Determine the (x, y) coordinate at the center of the cell enclosing the given text.  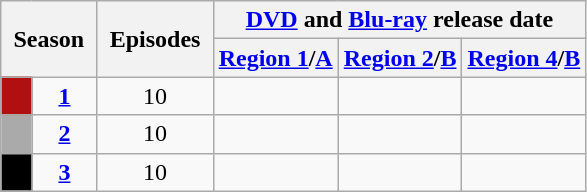
Region 4/B (524, 58)
DVD and Blu-ray release date (400, 20)
1 (64, 96)
Season (49, 39)
Region 2/B (400, 58)
3 (64, 172)
2 (64, 134)
Region 1/A (276, 58)
Episodes (155, 39)
